Identify which cell holds the provided text, then report its [x, y] central coordinate. 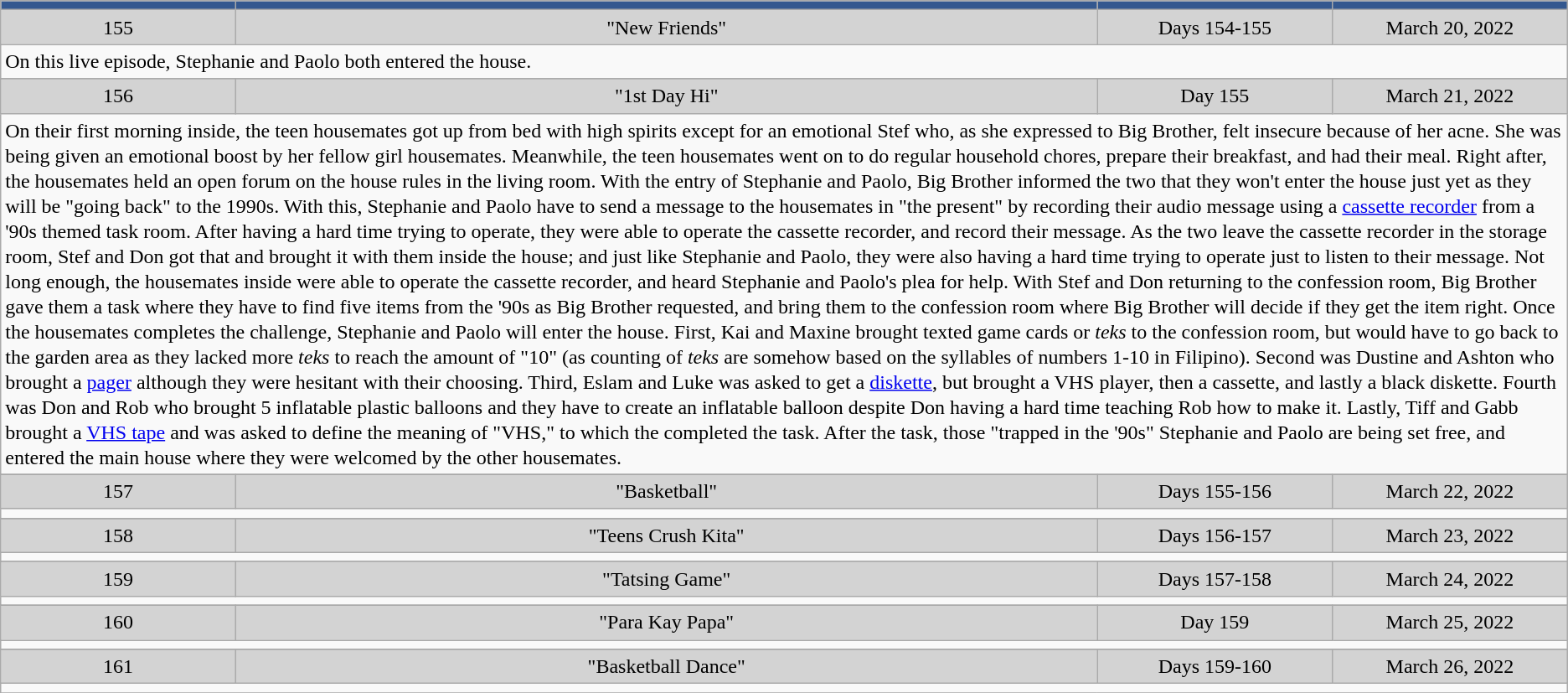
Day 159 [1215, 622]
March 26, 2022 [1451, 667]
"1st Day Hi" [667, 96]
"New Friends" [667, 27]
Days 157-158 [1215, 578]
"Para Kay Papa" [667, 622]
Day 155 [1215, 96]
March 25, 2022 [1451, 622]
"Basketball Dance" [667, 667]
161 [119, 667]
On this live episode, Stephanie and Paolo both entered the house. [784, 62]
March 23, 2022 [1451, 535]
Days 156-157 [1215, 535]
"Teens Crush Kita" [667, 535]
Days 154-155 [1215, 27]
"Tatsing Game" [667, 578]
Days 159-160 [1215, 667]
March 20, 2022 [1451, 27]
March 21, 2022 [1451, 96]
160 [119, 622]
March 22, 2022 [1451, 491]
157 [119, 491]
159 [119, 578]
"Basketball" [667, 491]
156 [119, 96]
Days 155-156 [1215, 491]
155 [119, 27]
158 [119, 535]
March 24, 2022 [1451, 578]
